Search for the cell housing the specified text and yield its [X, Y] center coordinate. 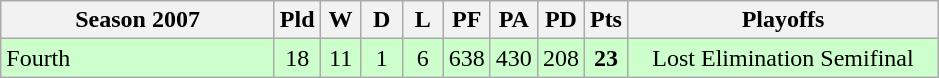
PD [560, 20]
Pts [606, 20]
Playoffs [782, 20]
L [422, 20]
Season 2007 [138, 20]
D [382, 20]
Fourth [138, 58]
PF [466, 20]
208 [560, 58]
W [340, 20]
Pld [297, 20]
6 [422, 58]
11 [340, 58]
638 [466, 58]
1 [382, 58]
Lost Elimination Semifinal [782, 58]
18 [297, 58]
PA [514, 20]
23 [606, 58]
430 [514, 58]
